Determine the [x, y] coordinate at the center of the cell enclosing the given text.  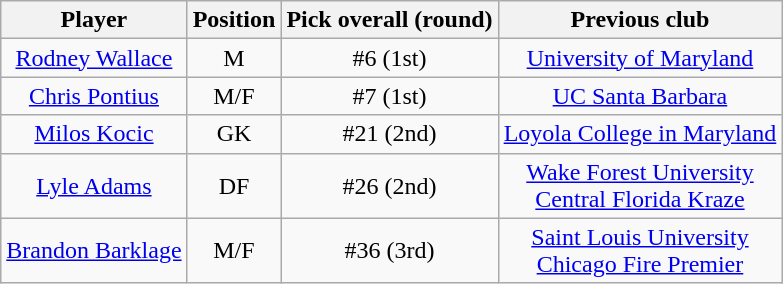
#26 (2nd) [390, 186]
#7 (1st) [390, 96]
Rodney Wallace [94, 58]
M [234, 58]
Chris Pontius [94, 96]
University of Maryland [640, 58]
Position [234, 20]
UC Santa Barbara [640, 96]
Milos Kocic [94, 134]
Player [94, 20]
#21 (2nd) [390, 134]
Loyola College in Maryland [640, 134]
Brandon Barklage [94, 250]
Pick overall (round) [390, 20]
Previous club [640, 20]
#36 (3rd) [390, 250]
Wake Forest UniversityCentral Florida Kraze [640, 186]
Saint Louis UniversityChicago Fire Premier [640, 250]
DF [234, 186]
Lyle Adams [94, 186]
GK [234, 134]
#6 (1st) [390, 58]
